Return the (x, y) coordinate for the center point of the cell that contains the specified text.  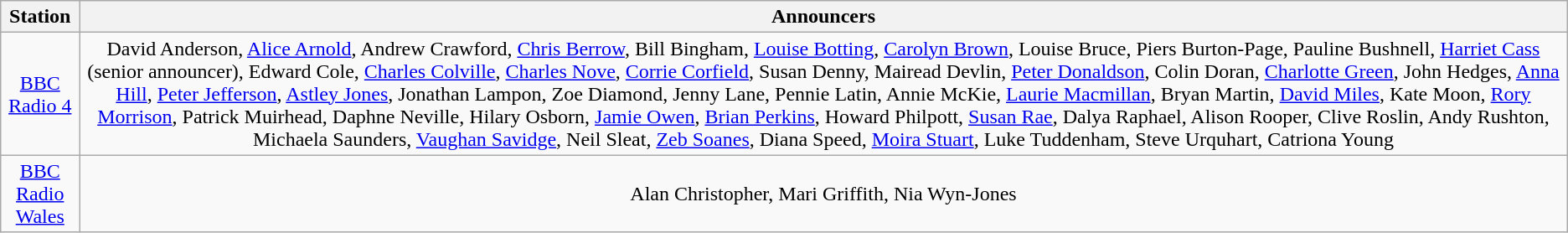
BBCRadio Wales (40, 194)
Alan Christopher, Mari Griffith, Nia Wyn-Jones (824, 194)
Station (40, 17)
Announcers (824, 17)
BBCRadio 4 (40, 94)
